Detect which cell encompasses the target text, then output its (x, y) center coordinate. 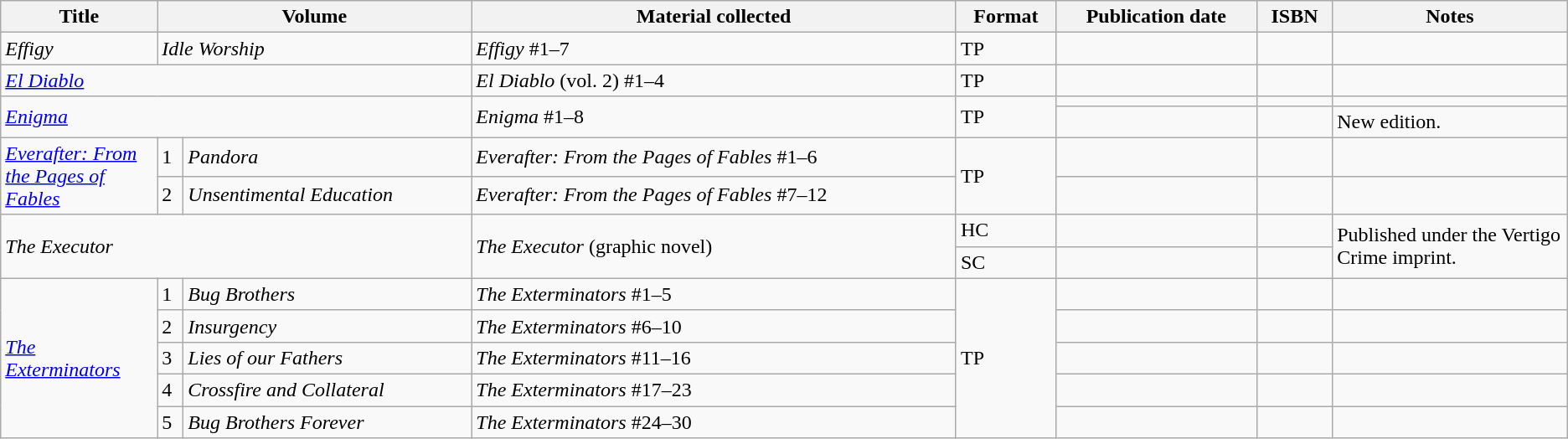
El Diablo (vol. 2) #1–4 (714, 80)
4 (171, 390)
HC (1005, 230)
The Exterminators (79, 358)
Crossfire and Collateral (328, 390)
The Exterminators #17–23 (714, 390)
Effigy #1–7 (714, 49)
The Executor (236, 246)
Effigy (79, 49)
The Exterminators #24–30 (714, 421)
Format (1005, 17)
New edition. (1451, 121)
Bug Brothers (328, 294)
SC (1005, 262)
The Exterminators #1–5 (714, 294)
Everafter: From the Pages of Fables #1–6 (714, 157)
Bug Brothers Forever (328, 421)
5 (171, 421)
Unsentimental Education (328, 195)
3 (171, 358)
Idle Worship (315, 49)
Publication date (1156, 17)
Title (79, 17)
The Exterminators #6–10 (714, 326)
The Executor (graphic novel) (714, 246)
Pandora (328, 157)
Volume (315, 17)
Enigma (236, 117)
Published under the Vertigo Crime imprint. (1451, 246)
Everafter: From the Pages of Fables (79, 176)
ISBN (1294, 17)
Insurgency (328, 326)
The Exterminators #11–16 (714, 358)
El Diablo (236, 80)
Everafter: From the Pages of Fables #7–12 (714, 195)
Material collected (714, 17)
Enigma #1–8 (714, 117)
Lies of our Fathers (328, 358)
Notes (1451, 17)
